Return the [x, y] coordinate for the center point of the cell that contains the specified text.  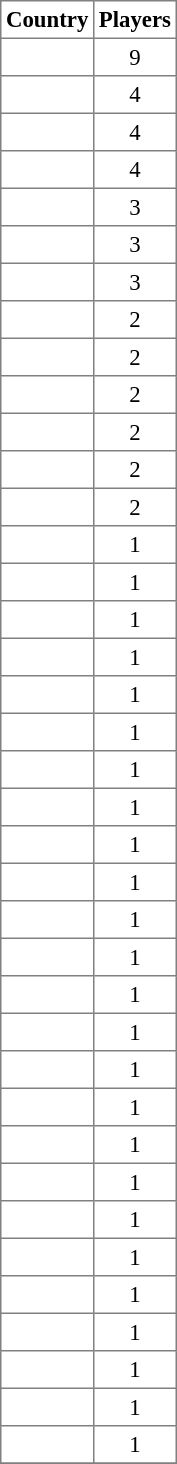
Country [48, 20]
9 [136, 57]
Players [136, 20]
